Determine the (x, y) coordinate at the center of the cell enclosing the given text.  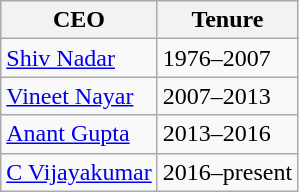
CEO (79, 20)
1976–2007 (227, 58)
2007–2013 (227, 96)
Vineet Nayar (79, 96)
Tenure (227, 20)
Shiv Nadar (79, 58)
2013–2016 (227, 134)
C Vijayakumar (79, 172)
2016–present (227, 172)
Anant Gupta (79, 134)
